From the cell containing the given text, extract its center point as [X, Y] coordinate. 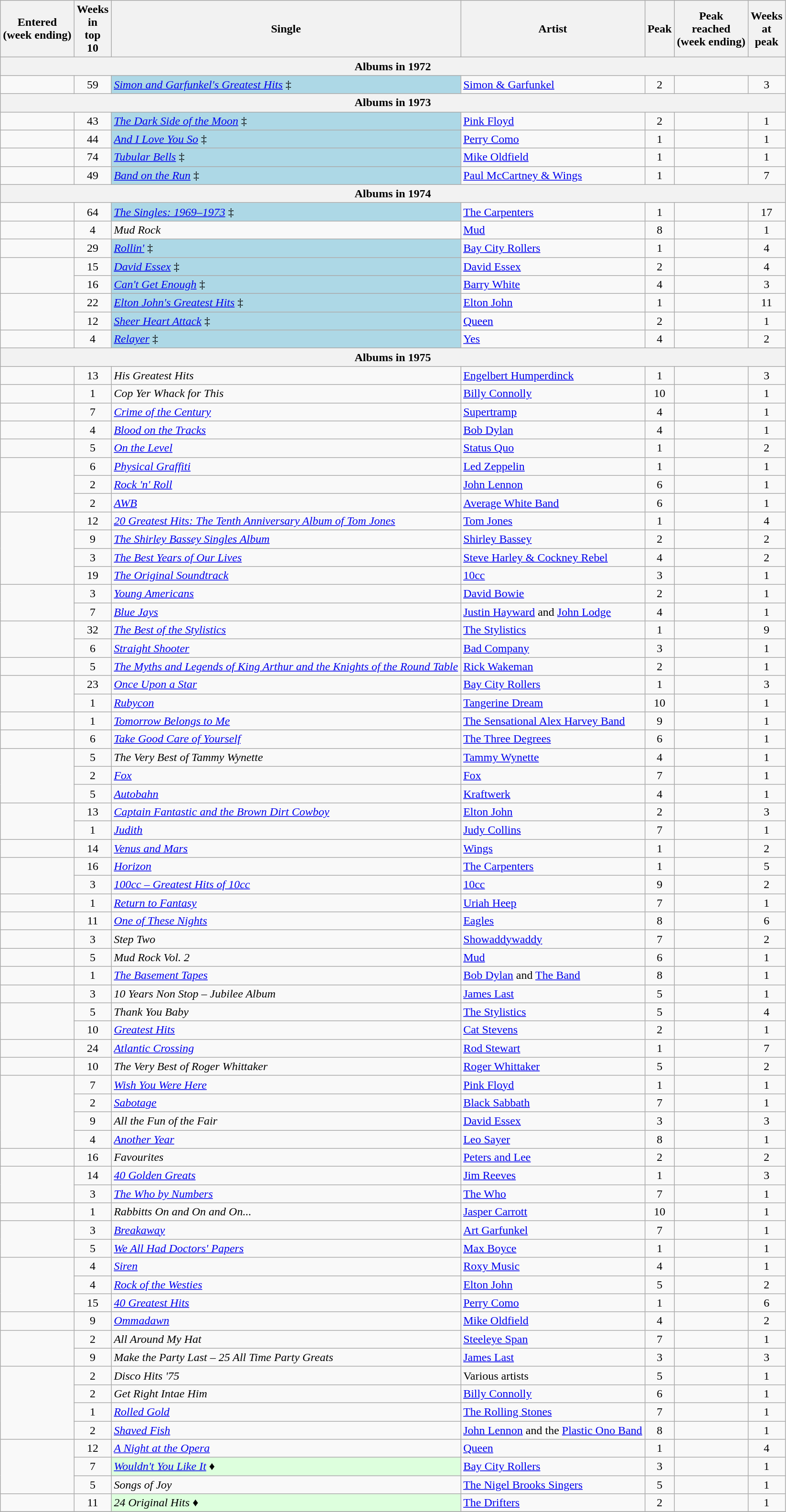
Peak [659, 29]
Another Year [286, 1139]
The Sensational Alex Harvey Band [553, 721]
The Very Best of Tammy Wynette [286, 757]
Shaved Fish [286, 1430]
Engelbert Humperdinck [553, 375]
One of These Nights [286, 921]
Weeksintop10 [93, 29]
Disco Hits '75 [286, 1375]
John Lennon [553, 484]
Barry White [553, 285]
The Rolling Stones [553, 1412]
David Bowie [553, 594]
Elton John's Greatest Hits ‡ [286, 303]
Albums in 1974 [393, 193]
All Around My Hat [286, 1339]
Steve Harley & Cockney Rebel [553, 558]
Band on the Run ‡ [286, 175]
The Original Soundtrack [286, 576]
Peters and Lee [553, 1158]
Step Two [286, 939]
Shirley Bassey [553, 539]
Siren [286, 1266]
Roxy Music [553, 1266]
43 [93, 121]
Supertramp [553, 412]
Albums in 1973 [393, 103]
Showaddywaddy [553, 939]
Bad Company [553, 648]
Can't Get Enough ‡ [286, 285]
Once Upon a Star [286, 685]
His Greatest Hits [286, 375]
Relayer ‡ [286, 339]
Sabotage [286, 1103]
Judy Collins [553, 830]
Art Garfunkel [553, 1230]
22 [93, 303]
Wings [553, 848]
Horizon [286, 867]
10 Years Non Stop – Jubilee Album [286, 994]
Led Zeppelin [553, 466]
We All Had Doctors' Papers [286, 1248]
Wouldn't You Like It ♦ [286, 1467]
Justin Hayward and John Lodge [553, 612]
Ommadawn [286, 1321]
64 [93, 212]
Paul McCartney & Wings [553, 175]
Tom Jones [553, 521]
Sheer Heart Attack ‡ [286, 321]
The Who [553, 1194]
Albums in 1972 [393, 66]
Straight Shooter [286, 648]
Entered (week ending) [37, 29]
The Best of the Stylistics [286, 630]
Atlantic Crossing [286, 1048]
Make the Party Last – 25 All Time Party Greats [286, 1357]
Rod Stewart [553, 1048]
The Who by Numbers [286, 1194]
Rick Wakeman [553, 666]
Steeleye Span [553, 1339]
Judith [286, 830]
Thank You Baby [286, 1012]
Yes [553, 339]
Crime of the Century [286, 412]
44 [93, 139]
Simon & Garfunkel [553, 85]
Captain Fantastic and the Brown Dirt Cowboy [286, 812]
Take Good Care of Yourself [286, 739]
Tomorrow Belongs to Me [286, 721]
20 Greatest Hits: The Tenth Anniversary Album of Tom Jones [286, 521]
Leo Sayer [553, 1139]
Jasper Carrott [553, 1212]
Autobahn [286, 794]
Status Quo [553, 448]
Various artists [553, 1375]
Rabbitts On and On and On... [286, 1212]
Albums in 1975 [393, 357]
All the Fun of the Fair [286, 1121]
Rollin' ‡ [286, 248]
Songs of Joy [286, 1485]
Tubular Bells ‡ [286, 157]
The Best Years of Our Lives [286, 558]
Bob Dylan [553, 430]
Venus and Mars [286, 848]
The Very Best of Roger Whittaker [286, 1066]
Rolled Gold [286, 1412]
17 [766, 212]
Uriah Heep [553, 903]
Rubycon [286, 703]
40 Greatest Hits [286, 1303]
Blood on the Tracks [286, 430]
32 [93, 630]
Get Right Intae Him [286, 1394]
Single [286, 29]
19 [93, 576]
And I Love You So ‡ [286, 139]
59 [93, 85]
Eagles [553, 921]
Weeksatpeak [766, 29]
Roger Whittaker [553, 1066]
Average White Band [553, 503]
The Shirley Bassey Singles Album [286, 539]
100cc – Greatest Hits of 10cc [286, 885]
The Basement Tapes [286, 976]
23 [93, 685]
Physical Graffiti [286, 466]
AWB [286, 503]
Black Sabbath [553, 1103]
Wish You Were Here [286, 1084]
The Singles: 1969–1973 ‡ [286, 212]
The Myths and Legends of King Arthur and the Knights of the Round Table [286, 666]
The Dark Side of the Moon ‡ [286, 121]
49 [93, 175]
Young Americans [286, 594]
Breakaway [286, 1230]
Artist [553, 29]
The Drifters [553, 1503]
Simon and Garfunkel's Greatest Hits ‡ [286, 85]
24 Original Hits ♦ [286, 1503]
24 [93, 1048]
David Essex ‡ [286, 266]
Mud Rock Vol. 2 [286, 957]
Peakreached (week ending) [711, 29]
Blue Jays [286, 612]
29 [93, 248]
Tangerine Dream [553, 703]
Kraftwerk [553, 794]
Max Boyce [553, 1248]
On the Level [286, 448]
Tammy Wynette [553, 757]
The Nigel Brooks Singers [553, 1485]
Return to Fantasy [286, 903]
Cat Stevens [553, 1030]
Mud Rock [286, 230]
Greatest Hits [286, 1030]
Rock 'n' Roll [286, 484]
74 [93, 157]
The Three Degrees [553, 739]
Rock of the Westies [286, 1285]
Favourites [286, 1158]
Bob Dylan and The Band [553, 976]
John Lennon and the Plastic Ono Band [553, 1430]
Cop Yer Whack for This [286, 394]
A Night at the Opera [286, 1448]
Jim Reeves [553, 1176]
40 Golden Greats [286, 1176]
